Identify which cell holds the provided text, then report its [X, Y] central coordinate. 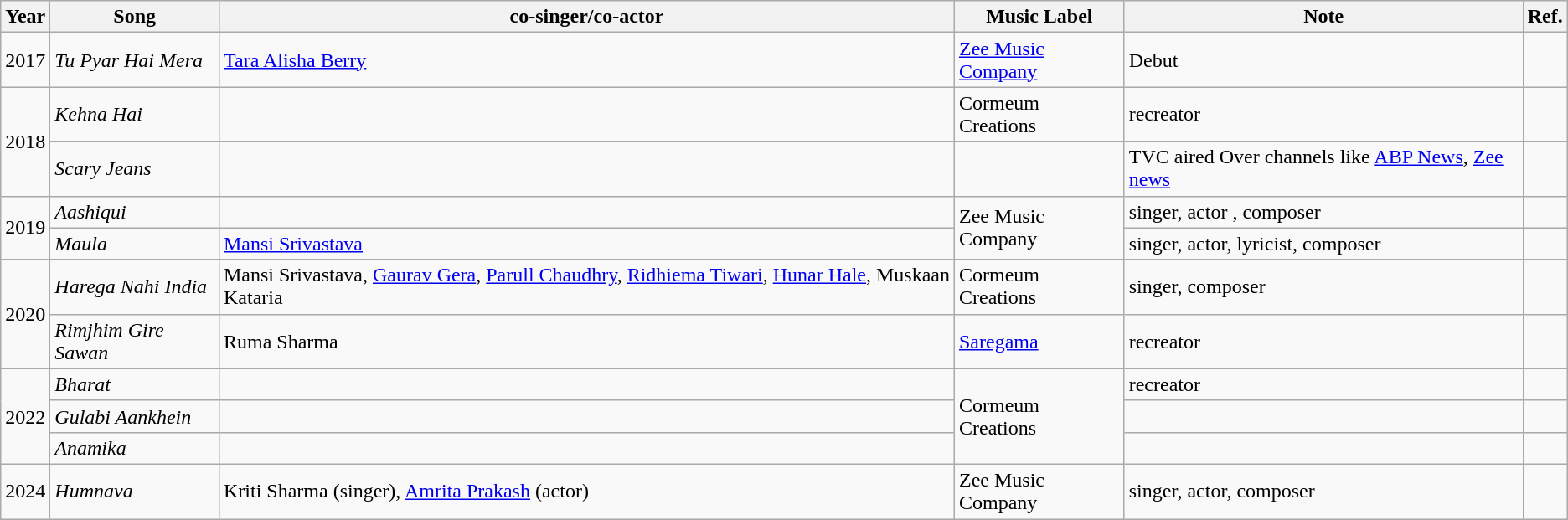
Aashiqui [135, 212]
Mansi Srivastava [586, 244]
Maula [135, 244]
2020 [25, 314]
singer, actor , composer [1323, 212]
TVC aired Over channels like ABP News, Zee news [1323, 169]
Tu Pyar Hai Mera [135, 60]
Humnava [135, 491]
co-singer/co-actor [586, 17]
Song [135, 17]
Scary Jeans [135, 169]
Gulabi Aankhein [135, 416]
Year [25, 17]
2018 [25, 142]
2022 [25, 416]
singer, composer [1323, 286]
singer, actor, lyricist, composer [1323, 244]
Kriti Sharma (singer), Amrita Prakash (actor) [586, 491]
2017 [25, 60]
Debut [1323, 60]
Ruma Sharma [586, 342]
Saregama [1039, 342]
2019 [25, 228]
Note [1323, 17]
Ref. [1545, 17]
Tara Alisha Berry [586, 60]
Kehna Hai [135, 114]
Mansi Srivastava, Gaurav Gera, Parull Chaudhry, Ridhiema Tiwari, Hunar Hale, Muskaan Kataria [586, 286]
Anamika [135, 448]
2024 [25, 491]
Bharat [135, 384]
Music Label [1039, 17]
singer, actor, composer [1323, 491]
Rimjhim Gire Sawan [135, 342]
Harega Nahi India [135, 286]
